Pinpoint the cell where the given text exists, returning its (x, y) midpoint coordinate. 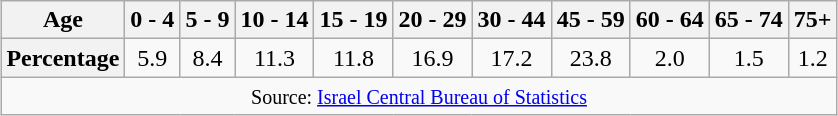
15 - 19 (354, 20)
5 - 9 (208, 20)
8.4 (208, 58)
65 - 74 (748, 20)
75+ (812, 20)
0 - 4 (152, 20)
60 - 64 (670, 20)
Age (63, 20)
17.2 (512, 58)
10 - 14 (274, 20)
11.3 (274, 58)
5.9 (152, 58)
2.0 (670, 58)
Percentage (63, 58)
20 - 29 (432, 20)
23.8 (590, 58)
11.8 (354, 58)
1.5 (748, 58)
1.2 (812, 58)
16.9 (432, 58)
30 - 44 (512, 20)
45 - 59 (590, 20)
Source: Israel Central Bureau of Statistics (419, 96)
